Scan for the cell matching the given text and deliver its [x, y] coordinate at center. 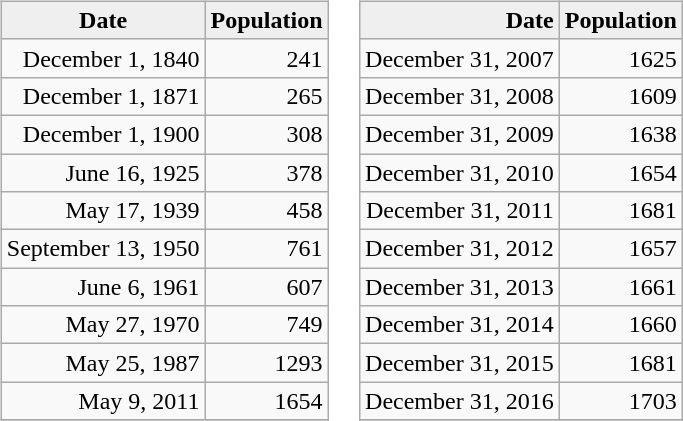
1660 [620, 325]
December 31, 2013 [460, 287]
1609 [620, 96]
1703 [620, 401]
December 31, 2010 [460, 173]
May 17, 1939 [103, 211]
December 31, 2016 [460, 401]
December 31, 2014 [460, 325]
May 25, 1987 [103, 363]
December 31, 2011 [460, 211]
June 6, 1961 [103, 287]
1657 [620, 249]
308 [266, 134]
December 1, 1900 [103, 134]
378 [266, 173]
December 31, 2007 [460, 58]
1638 [620, 134]
265 [266, 96]
December 31, 2012 [460, 249]
December 31, 2008 [460, 96]
761 [266, 249]
607 [266, 287]
September 13, 1950 [103, 249]
1661 [620, 287]
1625 [620, 58]
1293 [266, 363]
749 [266, 325]
December 1, 1840 [103, 58]
June 16, 1925 [103, 173]
May 9, 2011 [103, 401]
December 31, 2015 [460, 363]
December 31, 2009 [460, 134]
December 1, 1871 [103, 96]
May 27, 1970 [103, 325]
458 [266, 211]
241 [266, 58]
